Identify which cell holds the provided text, then report its [x, y] central coordinate. 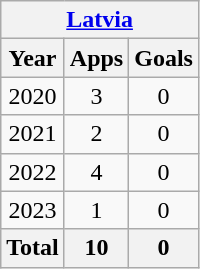
Apps [96, 58]
4 [96, 172]
10 [96, 248]
Total [33, 248]
2 [96, 134]
2021 [33, 134]
1 [96, 210]
Goals [164, 58]
3 [96, 96]
Year [33, 58]
2020 [33, 96]
2022 [33, 172]
2023 [33, 210]
Latvia [100, 20]
